For the text-containing cell, return its midpoint in [X, Y] coordinate format. 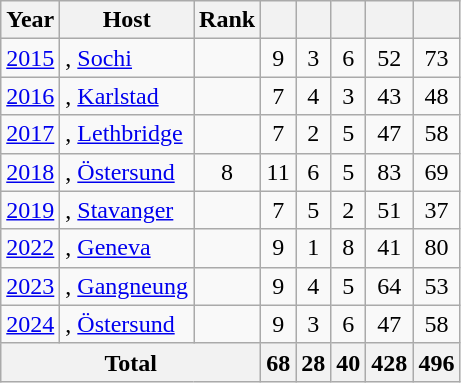
, Stavanger [127, 210]
, Karlstad [127, 96]
Year [30, 20]
, Geneva [127, 248]
43 [390, 96]
41 [390, 248]
68 [278, 362]
83 [390, 172]
Total [131, 362]
2017 [30, 134]
64 [390, 286]
2022 [30, 248]
37 [436, 210]
80 [436, 248]
73 [436, 58]
, Sochi [127, 58]
51 [390, 210]
28 [314, 362]
2023 [30, 286]
, Gangneung [127, 286]
11 [278, 172]
2016 [30, 96]
, Lethbridge [127, 134]
40 [348, 362]
496 [436, 362]
52 [390, 58]
2024 [30, 324]
69 [436, 172]
2015 [30, 58]
1 [314, 248]
428 [390, 362]
Host [127, 20]
Rank [228, 20]
48 [436, 96]
2019 [30, 210]
2018 [30, 172]
53 [436, 286]
